Detect which cell encompasses the target text, then output its (x, y) center coordinate. 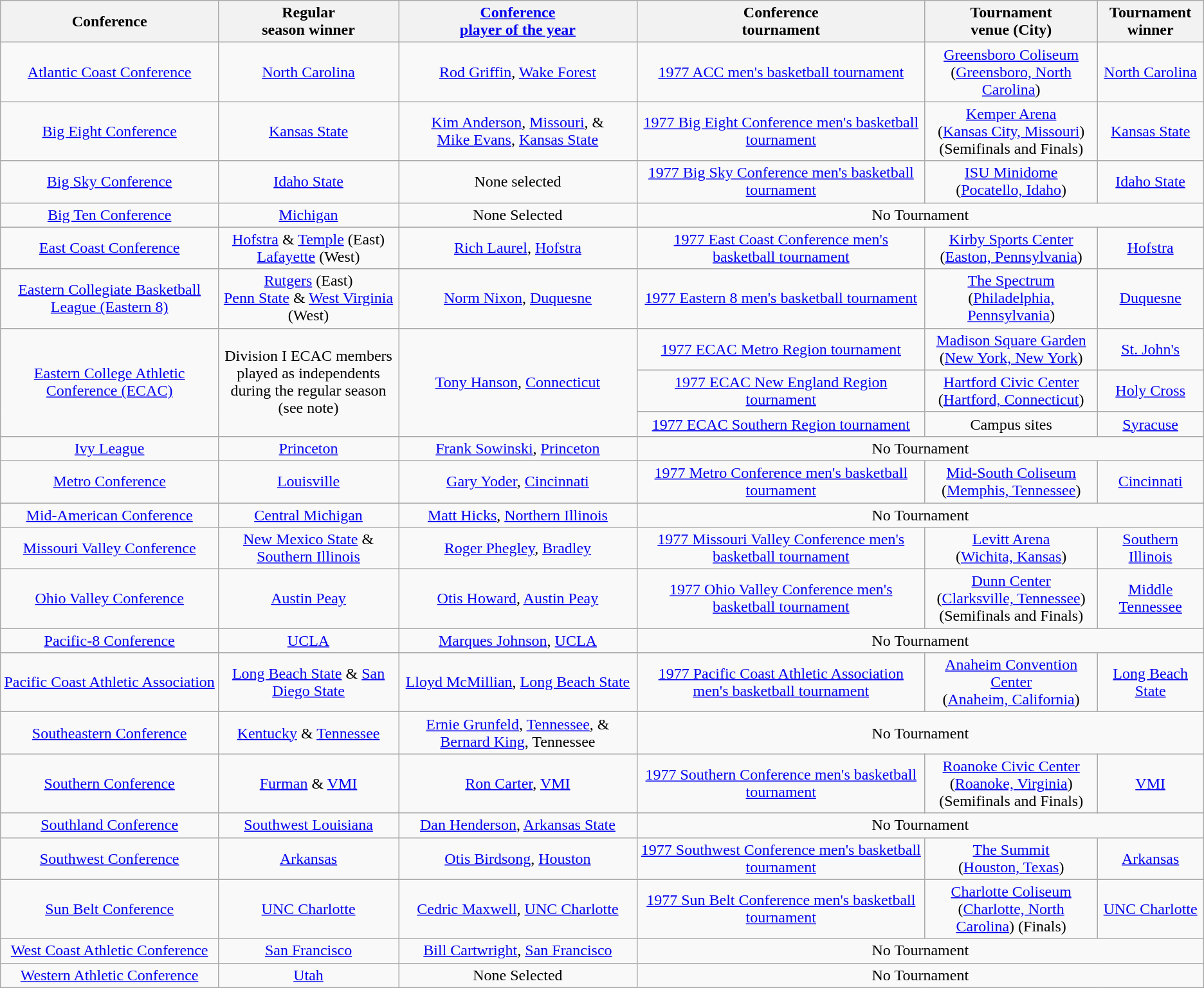
Kirby Sports Center(Easton, Pennsylvania) (1011, 248)
Atlantic Coast Conference (109, 72)
Syracuse (1150, 424)
1977 Metro Conference men's basketball tournament (781, 481)
Middle Tennessee (1150, 599)
Long Beach State & San Diego State (309, 682)
1977 Missouri Valley Conference men's basketball tournament (781, 548)
Ernie Grunfeld, Tennessee, & Bernard King, Tennessee (518, 733)
Lloyd McMillian, Long Beach State (518, 682)
Eastern College AthleticConference (ECAC) (109, 382)
Rod Griffin, Wake Forest (518, 72)
Roger Phegley, Bradley (518, 548)
Otis Birdsong, Houston (518, 858)
Michigan (309, 215)
Conference tournament (781, 22)
Metro Conference (109, 481)
West Coast Athletic Conference (109, 951)
Marques Johnson, UCLA (518, 641)
Mid-American Conference (109, 515)
Bill Cartwright, San Francisco (518, 951)
The Spectrum (Philadelphia, Pennsylvania) (1011, 298)
1977 ECAC New England Region tournament (781, 391)
Otis Howard, Austin Peay (518, 599)
1977 ECAC Metro Region tournament (781, 349)
Southwest Louisiana (309, 825)
Campus sites (1011, 424)
Conference (109, 22)
Eastern Collegiate Basketball League (Eastern 8) (109, 298)
New Mexico State & Southern Illinois (309, 548)
Duquesne (1150, 298)
Furman & VMI (309, 783)
Norm Nixon, Duquesne (518, 298)
Utah (309, 975)
Austin Peay (309, 599)
Conference player of the year (518, 22)
Princeton (309, 448)
The Summit(Houston, Texas) (1011, 858)
Greensboro Coliseum(Greensboro, North Carolina) (1011, 72)
Tournament venue (City) (1011, 22)
Ohio Valley Conference (109, 599)
Louisville (309, 481)
Tournament winner (1150, 22)
1977 ACC men's basketball tournament (781, 72)
Roanoke Civic Center(Roanoke, Virginia)(Semifinals and Finals) (1011, 783)
Hofstra & Temple (East)Lafayette (West) (309, 248)
Central Michigan (309, 515)
Southern Illinois (1150, 548)
None selected (518, 181)
Missouri Valley Conference (109, 548)
Rutgers (East)Penn State & West Virginia (West) (309, 298)
1977 Southern Conference men's basketball tournament (781, 783)
Long Beach State (1150, 682)
Dunn Center(Clarksville, Tennessee)(Semifinals and Finals) (1011, 599)
Big Ten Conference (109, 215)
Frank Sowinski, Princeton (518, 448)
St. John's (1150, 349)
Division I ECAC membersplayed as independentsduring the regular season(see note) (309, 382)
East Coast Conference (109, 248)
Rich Laurel, Hofstra (518, 248)
Big Eight Conference (109, 131)
Matt Hicks, Northern Illinois (518, 515)
1977 East Coast Conference men's basketball tournament (781, 248)
1977 Eastern 8 men's basketball tournament (781, 298)
Hartford Civic Center(Hartford, Connecticut) (1011, 391)
Ivy League (109, 448)
Southeastern Conference (109, 733)
Southwest Conference (109, 858)
Pacific Coast Athletic Association (109, 682)
Dan Henderson, Arkansas State (518, 825)
Sun Belt Conference (109, 909)
Cedric Maxwell, UNC Charlotte (518, 909)
Tony Hanson, Connecticut (518, 382)
1977 Pacific Coast Athletic Association men's basketball tournament (781, 682)
Ron Carter, VMI (518, 783)
Cincinnati (1150, 481)
Mid-South Coliseum(Memphis, Tennessee) (1011, 481)
VMI (1150, 783)
ISU Minidome(Pocatello, Idaho) (1011, 181)
1977 Big Sky Conference men's basketball tournament (781, 181)
Kentucky & Tennessee (309, 733)
1977 Ohio Valley Conference men's basketball tournament (781, 599)
Southland Conference (109, 825)
1977 Southwest Conference men's basketball tournament (781, 858)
Madison Square Garden(New York, New York) (1011, 349)
Holy Cross (1150, 391)
1977 ECAC Southern Region tournament (781, 424)
1977 Sun Belt Conference men's basketball tournament (781, 909)
Levitt Arena(Wichita, Kansas) (1011, 548)
Charlotte Coliseum(Charlotte, North Carolina) (Finals) (1011, 909)
Anaheim Convention Center(Anaheim, California) (1011, 682)
Hofstra (1150, 248)
San Francisco (309, 951)
UCLA (309, 641)
Regular season winner (309, 22)
Western Athletic Conference (109, 975)
1977 Big Eight Conference men's basketball tournament (781, 131)
Kemper Arena(Kansas City, Missouri)(Semifinals and Finals) (1011, 131)
Gary Yoder, Cincinnati (518, 481)
Southern Conference (109, 783)
Kim Anderson, Missouri, &Mike Evans, Kansas State (518, 131)
Big Sky Conference (109, 181)
Pacific-8 Conference (109, 641)
